Locate the cell with the specified text and output its (X, Y) center coordinate. 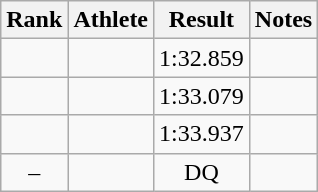
1:33.937 (202, 134)
Result (202, 20)
Notes (283, 20)
– (34, 172)
Athlete (111, 20)
Rank (34, 20)
DQ (202, 172)
1:32.859 (202, 58)
1:33.079 (202, 96)
